For the text-containing cell, return its midpoint in (X, Y) coordinate format. 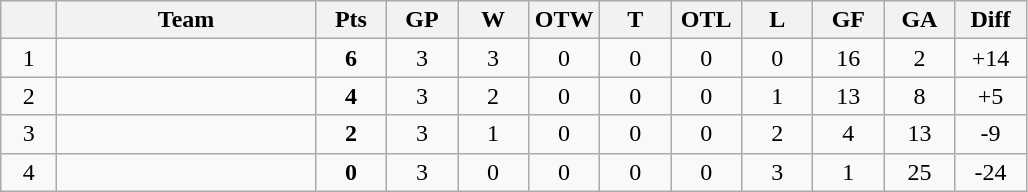
6 (350, 58)
GF (848, 20)
GP (422, 20)
T (636, 20)
25 (920, 172)
Team (186, 20)
OTW (564, 20)
OTL (706, 20)
Diff (990, 20)
+14 (990, 58)
-9 (990, 134)
8 (920, 96)
Pts (350, 20)
W (494, 20)
GA (920, 20)
L (778, 20)
+5 (990, 96)
16 (848, 58)
-24 (990, 172)
